Find where the given text appears and provide that cell's center as [x, y] coordinate. 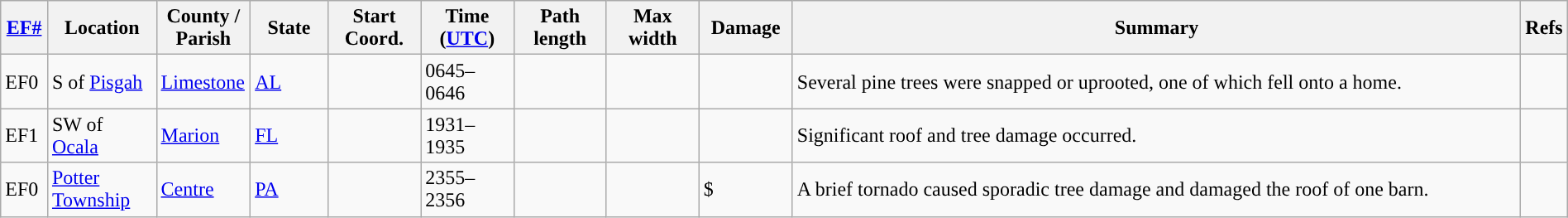
State [289, 28]
PA [289, 189]
Centre [203, 189]
County / Parish [203, 28]
$ [746, 189]
Potter Township [102, 189]
Start Coord. [374, 28]
Time (UTC) [467, 28]
S of Pisgah [102, 81]
Limestone [203, 81]
0645–0646 [467, 81]
Marion [203, 136]
EF# [25, 28]
1931–1935 [467, 136]
2355–2356 [467, 189]
EF1 [25, 136]
Several pine trees were snapped or uprooted, one of which fell onto a home. [1156, 81]
FL [289, 136]
Path length [560, 28]
Summary [1156, 28]
Location [102, 28]
SW of Ocala [102, 136]
Refs [1544, 28]
Significant roof and tree damage occurred. [1156, 136]
Max width [653, 28]
AL [289, 81]
A brief tornado caused sporadic tree damage and damaged the roof of one barn. [1156, 189]
Damage [746, 28]
